Capture the cell that displays the provided text and extract its [x, y] central coordinate. 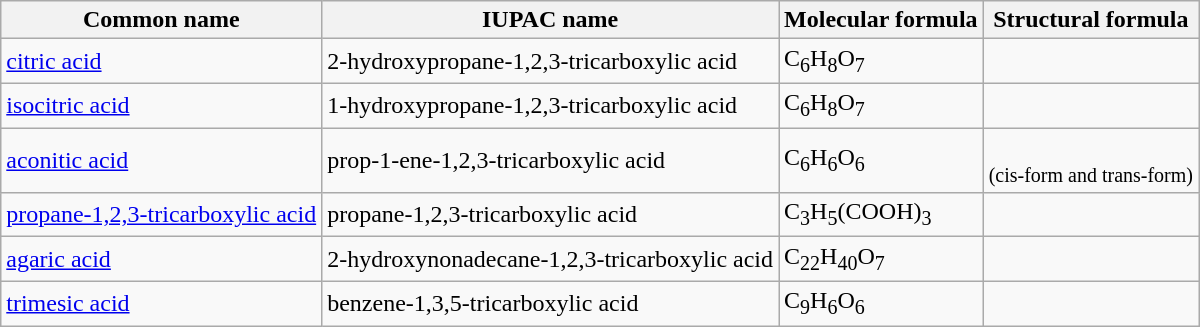
agaric acid [162, 259]
Structural formula [1090, 20]
2-hydroxynonadecane-1,2,3-tricarboxylic acid [550, 259]
2-hydroxypropane-1,2,3-tricarboxylic acid [550, 61]
1-hydroxypropane-1,2,3-tricarboxylic acid [550, 105]
C6H6O6 [882, 160]
citric acid [162, 61]
(cis-form and trans-form) [1090, 160]
aconitic acid [162, 160]
IUPAC name [550, 20]
C22H40O7 [882, 259]
Molecular formula [882, 20]
C3H5(COOH)3 [882, 215]
benzene-1,3,5-tricarboxylic acid [550, 303]
C9H6O6 [882, 303]
prop-1-ene-1,2,3-tricarboxylic acid [550, 160]
isocitric acid [162, 105]
trimesic acid [162, 303]
Common name [162, 20]
